Provide the (x, y) coordinate of the cell's center where the given text is located.  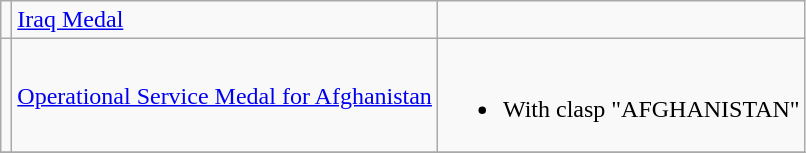
Iraq Medal (225, 20)
With clasp "AFGHANISTAN" (621, 96)
Operational Service Medal for Afghanistan (225, 96)
